Scan for the cell matching the given text and deliver its (x, y) coordinate at center. 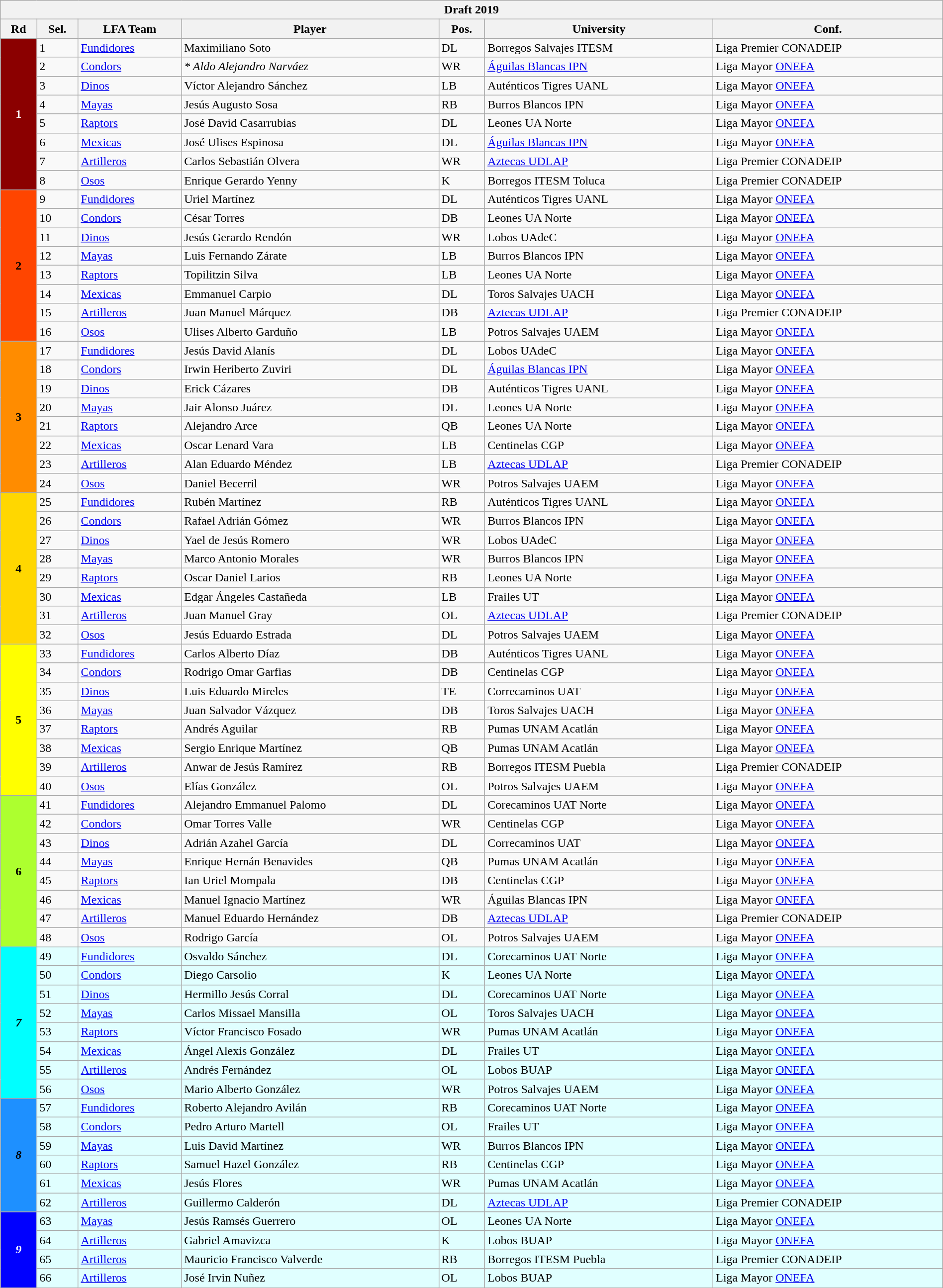
66 (58, 1278)
Alejandro Arce (310, 426)
46 (58, 900)
54 (58, 1051)
Rd (19, 29)
Jesús Flores (310, 1184)
49 (58, 956)
Topilitzin Silva (310, 275)
Diego Carsolio (310, 975)
12 (58, 256)
Andrés Fernández (310, 1070)
24 (58, 483)
Alejandro Emmanuel Palomo (310, 805)
* Aldo Alejandro Narváez (310, 67)
Gabriel Amavizca (310, 1240)
Ulises Alberto Garduño (310, 332)
Pedro Arturo Martell (310, 1126)
43 (58, 843)
Jesús Eduardo Estrada (310, 635)
Irwin Heriberto Zuviri (310, 369)
36 (58, 710)
50 (58, 975)
48 (58, 937)
44 (58, 862)
César Torres (310, 218)
41 (58, 805)
64 (58, 1240)
17 (58, 351)
35 (58, 691)
Juan Salvador Vázquez (310, 710)
21 (58, 426)
51 (58, 994)
Roberto Alejandro Avilán (310, 1107)
10 (58, 218)
Guillermo Calderón (310, 1202)
Edgar Ángeles Castañeda (310, 597)
57 (58, 1107)
LFA Team (130, 29)
28 (58, 559)
11 (58, 237)
38 (58, 748)
José Ulises Espinosa (310, 142)
37 (58, 729)
Rafael Adrián Gómez (310, 521)
Daniel Becerril (310, 483)
25 (58, 502)
22 (58, 445)
62 (58, 1202)
Omar Torres Valle (310, 824)
26 (58, 521)
Mario Alberto González (310, 1089)
Manuel Ignacio Martínez (310, 900)
Jair Alonso Juárez (310, 407)
Pos. (462, 29)
Sergio Enrique Martínez (310, 748)
University (599, 29)
52 (58, 1013)
65 (58, 1259)
Enrique Gerardo Yenny (310, 180)
Adrián Azahel García (310, 843)
15 (58, 313)
19 (58, 388)
59 (58, 1145)
60 (58, 1165)
Jesús Augusto Sosa (310, 104)
Juan Manuel Márquez (310, 313)
Luis Eduardo Mireles (310, 691)
Juan Manuel Gray (310, 616)
Emmanuel Carpio (310, 294)
Oscar Daniel Larios (310, 578)
13 (58, 275)
Uriel Martínez (310, 199)
42 (58, 824)
32 (58, 635)
Sel. (58, 29)
Rubén Martínez (310, 502)
José David Casarrubias (310, 123)
18 (58, 369)
34 (58, 672)
20 (58, 407)
Víctor Alejandro Sánchez (310, 86)
Jesús Gerardo Rendón (310, 237)
Erick Cázares (310, 388)
16 (58, 332)
Enrique Hernán Benavides (310, 862)
Ian Uriel Mompala (310, 881)
55 (58, 1070)
39 (58, 767)
José Irvin Nuñez (310, 1278)
61 (58, 1184)
47 (58, 919)
Rodrigo Omar Garfias (310, 672)
30 (58, 597)
Mauricio Francisco Valverde (310, 1259)
63 (58, 1221)
31 (58, 616)
53 (58, 1032)
Anwar de Jesús Ramírez (310, 767)
Borregos ITESM Toluca (599, 180)
Borregos Salvajes ITESM (599, 48)
Víctor Francisco Fosado (310, 1032)
Yael de Jesús Romero (310, 540)
Marco Antonio Morales (310, 559)
29 (58, 578)
Elías González (310, 786)
Osvaldo Sánchez (310, 956)
56 (58, 1089)
TE (462, 691)
Hermillo Jesús Corral (310, 994)
33 (58, 653)
Player (310, 29)
Carlos Sebastián Olvera (310, 161)
Manuel Eduardo Hernández (310, 919)
Alan Eduardo Méndez (310, 464)
Jesús Ramsés Guerrero (310, 1221)
58 (58, 1126)
Luis David Martínez (310, 1145)
27 (58, 540)
14 (58, 294)
Ángel Alexis González (310, 1051)
Samuel Hazel González (310, 1165)
Carlos Missael Mansilla (310, 1013)
45 (58, 881)
Conf. (828, 29)
40 (58, 786)
Carlos Alberto Díaz (310, 653)
Jesús David Alanís (310, 351)
Luis Fernando Zárate (310, 256)
Maximiliano Soto (310, 48)
Rodrigo García (310, 937)
23 (58, 464)
Andrés Aguilar (310, 729)
Oscar Lenard Vara (310, 445)
Draft 2019 (471, 10)
